From the cell containing the given text, extract its center point as (X, Y) coordinate. 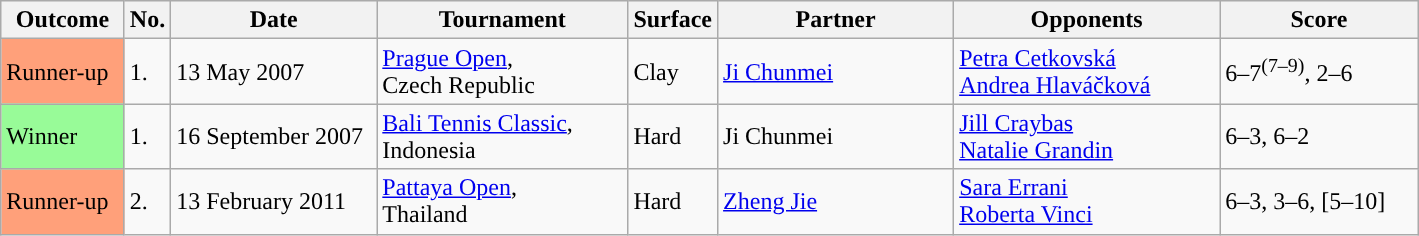
13 February 2011 (274, 202)
Zheng Jie (836, 202)
Winner (63, 136)
13 May 2007 (274, 72)
6–3, 6–2 (1320, 136)
Opponents (1087, 20)
Score (1320, 20)
6–3, 3–6, [5–10] (1320, 202)
Tournament (502, 20)
Date (274, 20)
Outcome (63, 20)
6–7(7–9), 2–6 (1320, 72)
2. (147, 202)
16 September 2007 (274, 136)
Pattaya Open, Thailand (502, 202)
Jill Craybas Natalie Grandin (1087, 136)
Surface (673, 20)
Prague Open, Czech Republic (502, 72)
Sara Errani Roberta Vinci (1087, 202)
Bali Tennis Classic, Indonesia (502, 136)
Partner (836, 20)
Petra Cetkovská Andrea Hlaváčková (1087, 72)
Clay (673, 72)
No. (147, 20)
